Return [x, y] of the center of cell containing provided text 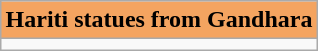
Hariti statues from Gandhara [159, 20]
